For the text-containing cell, return its midpoint in (x, y) coordinate format. 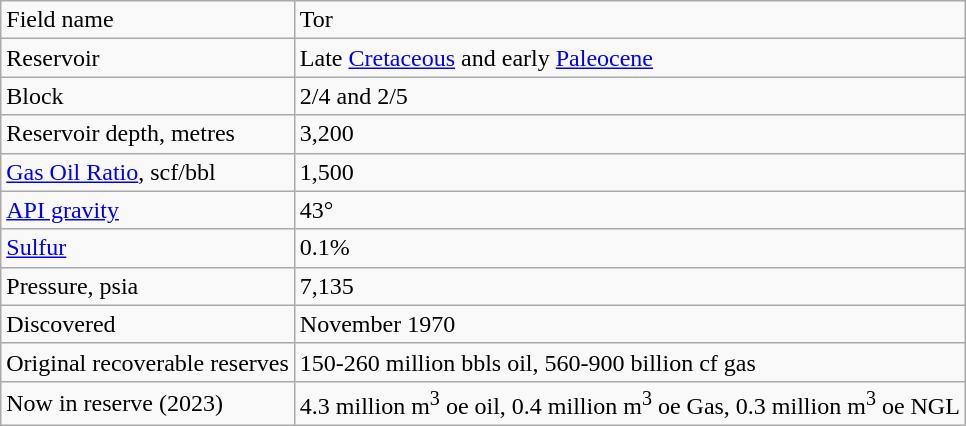
Reservoir (148, 58)
Field name (148, 20)
43° (630, 210)
Tor (630, 20)
Pressure, psia (148, 286)
Late Cretaceous and early Paleocene (630, 58)
Block (148, 96)
Reservoir depth, metres (148, 134)
API gravity (148, 210)
0.1% (630, 248)
7,135 (630, 286)
Discovered (148, 324)
Now in reserve (2023) (148, 404)
November 1970 (630, 324)
Gas Oil Ratio, scf/bbl (148, 172)
Sulfur (148, 248)
Original recoverable reserves (148, 362)
150-260 million bbls oil, 560-900 billion cf gas (630, 362)
4.3 million m3 oe oil, 0.4 million m3 oe Gas, 0.3 million m3 oe NGL (630, 404)
1,500 (630, 172)
3,200 (630, 134)
2/4 and 2/5 (630, 96)
